Return the [X, Y] coordinate for the center point of the cell that contains the specified text.  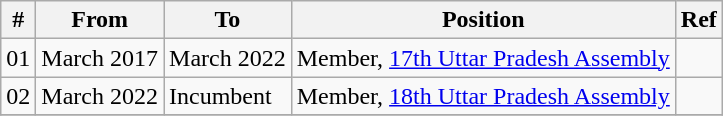
To [228, 20]
Incumbent [228, 96]
From [100, 20]
02 [18, 96]
Member, 17th Uttar Pradesh Assembly [483, 58]
Member, 18th Uttar Pradesh Assembly [483, 96]
Position [483, 20]
# [18, 20]
01 [18, 58]
Ref [698, 20]
March 2017 [100, 58]
